Output the (X, Y) coordinate of the center of the cell containing the given text.  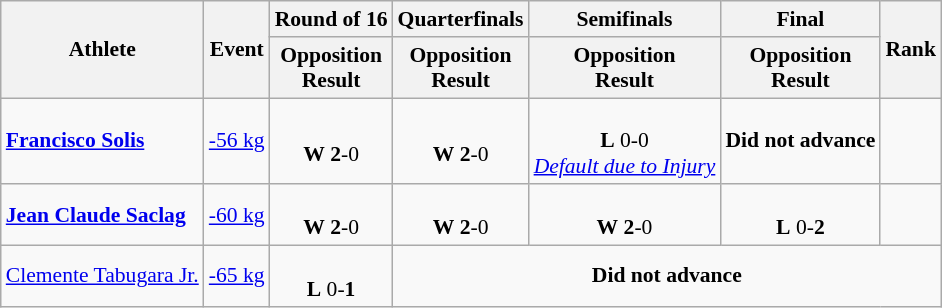
Round of 16 (332, 19)
Semifinals (625, 19)
Jean Claude Saclag (102, 216)
Rank (910, 50)
Athlete (102, 50)
Quarterfinals (461, 19)
Final (800, 19)
-60 kg (237, 216)
L 0-1 (332, 276)
Clemente Tabugara Jr. (102, 276)
-56 kg (237, 142)
Francisco Solis (102, 142)
Event (237, 50)
L 0-2 (800, 216)
-65 kg (237, 276)
L 0-0 Default due to Injury (625, 142)
